Detect which cell encompasses the target text, then output its (x, y) center coordinate. 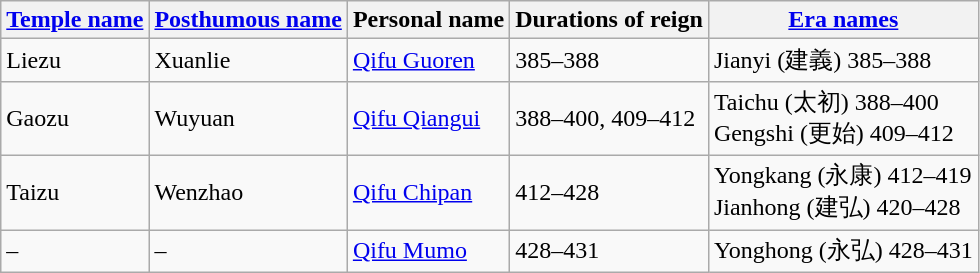
Qifu Chipan (428, 192)
Yonghong (永弘) 428–431 (843, 252)
428–431 (610, 252)
Personal name (428, 20)
Era names (843, 20)
Posthumous name (248, 20)
Durations of reign (610, 20)
Taichu (太初) 388–400Gengshi (更始) 409–412 (843, 118)
Temple name (75, 20)
Yongkang (永康) 412–419Jianhong (建弘) 420–428 (843, 192)
Taizu (75, 192)
Qifu Mumo (428, 252)
385–388 (610, 60)
Liezu (75, 60)
Wenzhao (248, 192)
Jianyi (建義) 385–388 (843, 60)
412–428 (610, 192)
Qifu Qiangui (428, 118)
Gaozu (75, 118)
Xuanlie (248, 60)
Wuyuan (248, 118)
Qifu Guoren (428, 60)
388–400, 409–412 (610, 118)
